Capture the cell that displays the provided text and extract its [x, y] central coordinate. 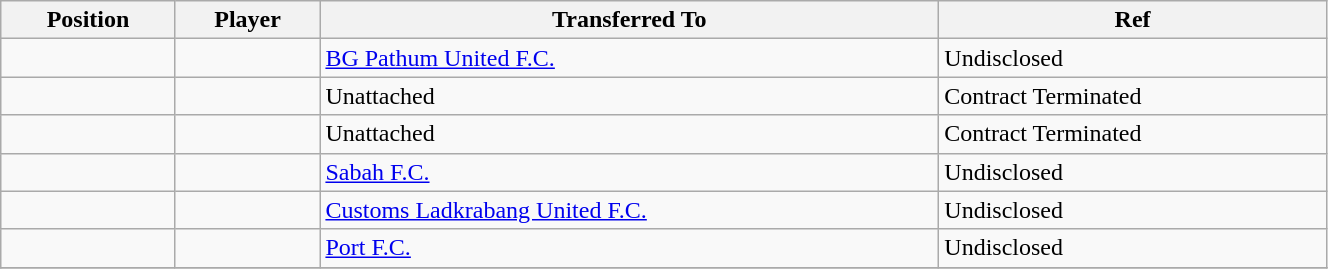
Customs Ladkrabang United F.C. [630, 210]
Player [248, 20]
BG Pathum United F.C. [630, 58]
Sabah F.C. [630, 172]
Ref [1133, 20]
Port F.C. [630, 248]
Transferred To [630, 20]
Position [88, 20]
